Locate the cell with the specified text and output its [x, y] center coordinate. 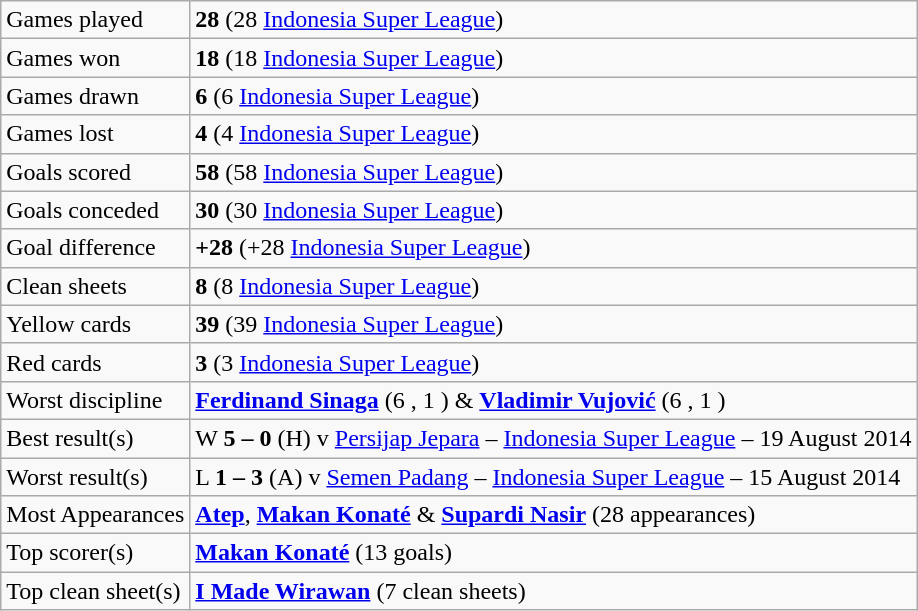
Red cards [96, 362]
Top scorer(s) [96, 553]
4 (4 Indonesia Super League) [554, 134]
Best result(s) [96, 438]
58 (58 Indonesia Super League) [554, 172]
Games drawn [96, 96]
Goal difference [96, 248]
Games won [96, 58]
L 1 – 3 (A) v Semen Padang – Indonesia Super League – 15 August 2014 [554, 477]
Worst result(s) [96, 477]
Clean sheets [96, 286]
8 (8 Indonesia Super League) [554, 286]
30 (30 Indonesia Super League) [554, 210]
Most Appearances [96, 515]
Makan Konaté (13 goals) [554, 553]
Atep, Makan Konaté & Supardi Nasir (28 appearances) [554, 515]
Goals conceded [96, 210]
Worst discipline [96, 400]
Goals scored [96, 172]
Games lost [96, 134]
+28 (+28 Indonesia Super League) [554, 248]
3 (3 Indonesia Super League) [554, 362]
39 (39 Indonesia Super League) [554, 324]
Top clean sheet(s) [96, 591]
Yellow cards [96, 324]
I Made Wirawan (7 clean sheets) [554, 591]
W 5 – 0 (H) v Persijap Jepara – Indonesia Super League – 19 August 2014 [554, 438]
18 (18 Indonesia Super League) [554, 58]
Ferdinand Sinaga (6 , 1 ) & Vladimir Vujović (6 , 1 ) [554, 400]
Games played [96, 20]
28 (28 Indonesia Super League) [554, 20]
6 (6 Indonesia Super League) [554, 96]
